Find where the given text appears and provide that cell's center as (x, y) coordinate. 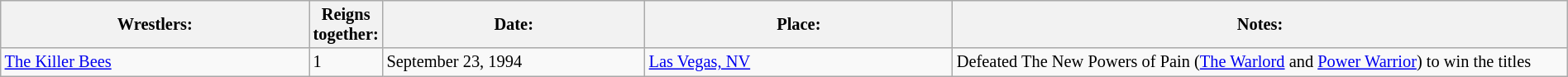
Wrestlers: (155, 24)
Defeated The New Powers of Pain (The Warlord and Power Warrior) to win the titles (1260, 62)
1 (346, 62)
Reigns together: (346, 24)
Notes: (1260, 24)
The Killer Bees (155, 62)
Date: (514, 24)
September 23, 1994 (514, 62)
Place: (799, 24)
Las Vegas, NV (799, 62)
